Capture the cell that displays the provided text and extract its (x, y) central coordinate. 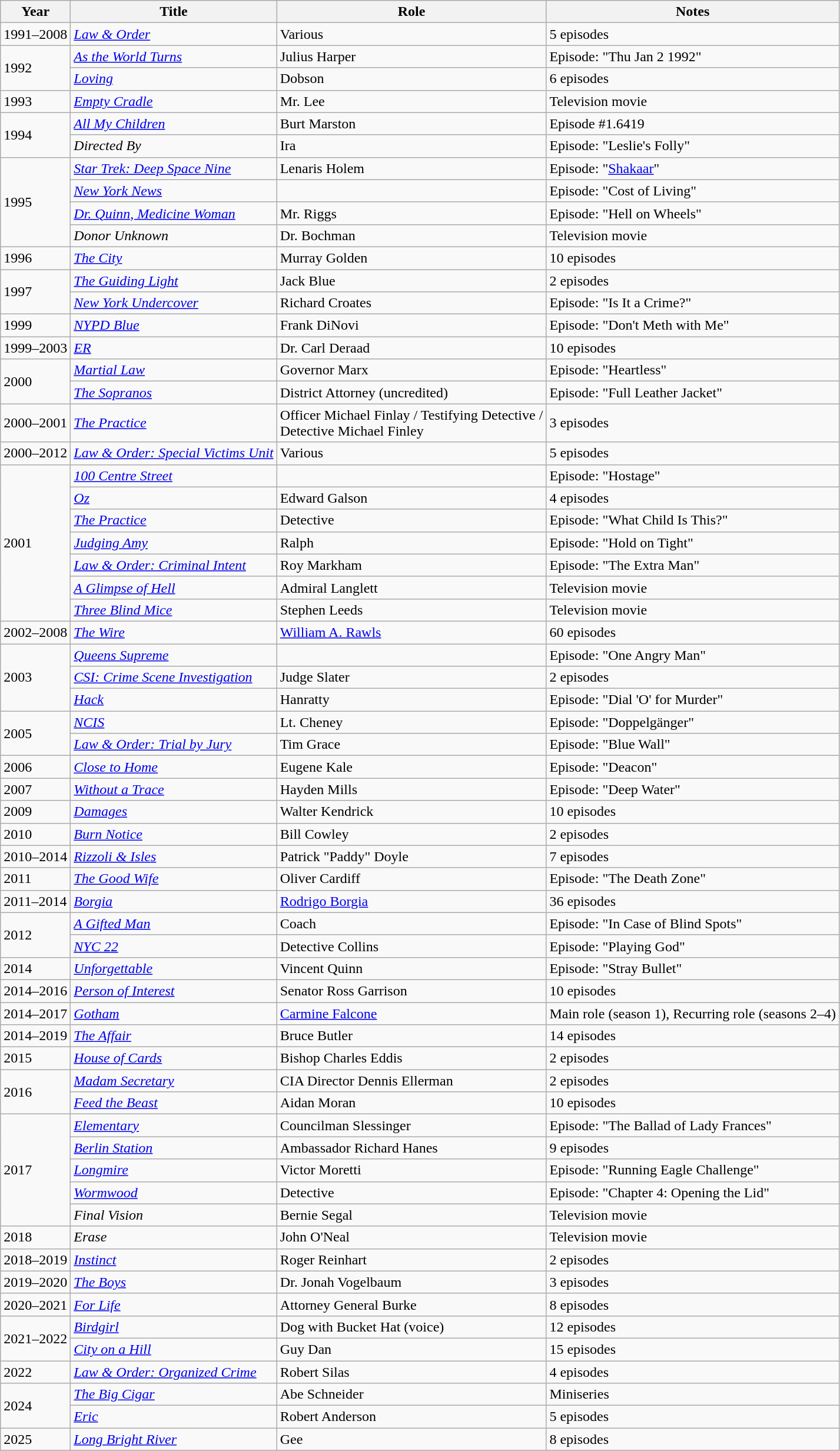
2022 (35, 1372)
Episode: "Doppelgänger" (693, 722)
Hanratty (411, 700)
Walter Kendrick (411, 812)
Coach (411, 924)
2014–2019 (35, 1036)
Episode: "Heartless" (693, 370)
City on a Hill (174, 1349)
A Gifted Man (174, 924)
Mr. Lee (411, 101)
Episode: "Dial 'O' for Murder" (693, 700)
The Guiding Light (174, 281)
Episode: "What Child Is This?" (693, 520)
2011–2014 (35, 901)
Judging Amy (174, 543)
Frank DiNovi (411, 326)
Bill Cowley (411, 834)
Feed the Beast (174, 1103)
Detective Collins (411, 946)
Dobson (411, 79)
Directed By (174, 146)
Guy Dan (411, 1349)
Episode: "Leslie's Folly" (693, 146)
The Big Cigar (174, 1394)
Senator Ross Garrison (411, 991)
The City (174, 258)
Roger Reinhart (411, 1260)
Dr. Quinn, Medicine Woman (174, 213)
The Sopranos (174, 393)
The Wire (174, 632)
Berlin Station (174, 1148)
2016 (35, 1092)
Person of Interest (174, 991)
Episode: "The Death Zone" (693, 879)
Officer Michael Finlay / Testifying Detective /Detective Michael Finley (411, 423)
Episode: "Cost of Living" (693, 191)
2020–2021 (35, 1304)
Robert Silas (411, 1372)
Episode: "In Case of Blind Spots" (693, 924)
Carmine Falcone (411, 1013)
Bruce Butler (411, 1036)
Title (174, 12)
Gee (411, 1439)
Without a Trace (174, 789)
2009 (35, 812)
Edward Galson (411, 498)
District Attorney (uncredited) (411, 393)
New York News (174, 191)
Unforgettable (174, 968)
Elementary (174, 1125)
Stephen Leeds (411, 610)
Episode: "Stray Bullet" (693, 968)
The Good Wife (174, 879)
Long Bright River (174, 1439)
Birdgirl (174, 1327)
2018 (35, 1237)
2003 (35, 678)
Three Blind Mice (174, 610)
2014–2016 (35, 991)
Episode: "Shakaar" (693, 168)
36 episodes (693, 901)
Admiral Langlett (411, 587)
Oliver Cardiff (411, 879)
Miniseries (693, 1394)
Borgia (174, 901)
Julius Harper (411, 57)
Judge Slater (411, 678)
Damages (174, 812)
Hayden Mills (411, 789)
The Boys (174, 1282)
Donor Unknown (174, 235)
Roy Markham (411, 565)
Burt Marston (411, 124)
Law & Order (174, 34)
15 episodes (693, 1349)
Oz (174, 498)
2001 (35, 543)
Episode: "The Extra Man" (693, 565)
1993 (35, 101)
Patrick "Paddy" Doyle (411, 856)
Victor Moretti (411, 1170)
Empty Cradle (174, 101)
2006 (35, 767)
John O'Neal (411, 1237)
Law & Order: Organized Crime (174, 1372)
Episode: "Deacon" (693, 767)
Madam Secretary (174, 1081)
2021–2022 (35, 1338)
All My Children (174, 124)
Jack Blue (411, 281)
Episode #1.6419 (693, 124)
New York Undercover (174, 303)
Councilman Slessinger (411, 1125)
Episode: "Hell on Wheels" (693, 213)
Ambassador Richard Hanes (411, 1148)
Queens Supreme (174, 655)
2014 (35, 968)
Episode: "Blue Wall" (693, 745)
14 episodes (693, 1036)
7 episodes (693, 856)
Rizzoli & Isles (174, 856)
Ralph (411, 543)
1991–2008 (35, 34)
2017 (35, 1170)
Episode: "Deep Water" (693, 789)
Gotham (174, 1013)
Abe Schneider (411, 1394)
9 episodes (693, 1148)
Rodrigo Borgia (411, 901)
NCIS (174, 722)
Dog with Bucket Hat (voice) (411, 1327)
2025 (35, 1439)
Lenaris Holem (411, 168)
Eric (174, 1417)
For Life (174, 1304)
CSI: Crime Scene Investigation (174, 678)
2010 (35, 834)
Vincent Quinn (411, 968)
CIA Director Dennis Ellerman (411, 1081)
Episode: "Full Leather Jacket" (693, 393)
Episode: "Don't Meth with Me" (693, 326)
Law & Order: Special Victims Unit (174, 453)
Longmire (174, 1170)
Dr. Jonah Vogelbaum (411, 1282)
1999–2003 (35, 348)
100 Centre Street (174, 476)
Episode: "Hostage" (693, 476)
Dr. Bochman (411, 235)
2019–2020 (35, 1282)
Mr. Riggs (411, 213)
ER (174, 348)
Episode: "Running Eagle Challenge" (693, 1170)
Episode: "Thu Jan 2 1992" (693, 57)
1999 (35, 326)
As the World Turns (174, 57)
Instinct (174, 1260)
Martial Law (174, 370)
A Glimpse of Hell (174, 587)
Law & Order: Trial by Jury (174, 745)
2018–2019 (35, 1260)
Ira (411, 146)
2014–2017 (35, 1013)
Bishop Charles Eddis (411, 1058)
12 episodes (693, 1327)
1997 (35, 292)
Star Trek: Deep Space Nine (174, 168)
Eugene Kale (411, 767)
2024 (35, 1406)
House of Cards (174, 1058)
Year (35, 12)
Aidan Moran (411, 1103)
2000–2001 (35, 423)
Episode: "Is It a Crime?" (693, 303)
The Affair (174, 1036)
2015 (35, 1058)
Richard Croates (411, 303)
2002–2008 (35, 632)
Episode: "Hold on Tight" (693, 543)
Main role (season 1), Recurring role (seasons 2–4) (693, 1013)
Hack (174, 700)
1996 (35, 258)
Episode: "Chapter 4: Opening the Lid" (693, 1193)
NYPD Blue (174, 326)
Dr. Carl Deraad (411, 348)
2010–2014 (35, 856)
Wormwood (174, 1193)
NYC 22 (174, 946)
2000–2012 (35, 453)
Notes (693, 12)
Governor Marx (411, 370)
2000 (35, 381)
2007 (35, 789)
William A. Rawls (411, 632)
Law & Order: Criminal Intent (174, 565)
Attorney General Burke (411, 1304)
Murray Golden (411, 258)
2012 (35, 935)
6 episodes (693, 79)
1994 (35, 135)
Tim Grace (411, 745)
60 episodes (693, 632)
Burn Notice (174, 834)
2005 (35, 733)
Erase (174, 1237)
Episode: "Playing God" (693, 946)
Lt. Cheney (411, 722)
Final Vision (174, 1215)
1992 (35, 68)
1995 (35, 202)
Episode: "The Ballad of Lady Frances" (693, 1125)
Episode: "One Angry Man" (693, 655)
2011 (35, 879)
Bernie Segal (411, 1215)
Loving (174, 79)
Role (411, 12)
Robert Anderson (411, 1417)
Close to Home (174, 767)
